Extract the (x, y) coordinate from the center of the cell holding the provided text.  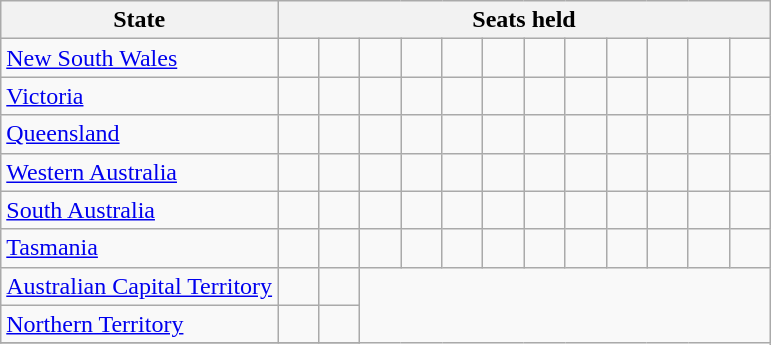
Victoria (140, 96)
Western Australia (140, 172)
Australian Capital Territory (140, 286)
Queensland (140, 134)
South Australia (140, 210)
New South Wales (140, 58)
State (140, 20)
Northern Territory (140, 324)
Seats held (524, 20)
Tasmania (140, 248)
